Scan for the cell matching the given text and deliver its [X, Y] coordinate at center. 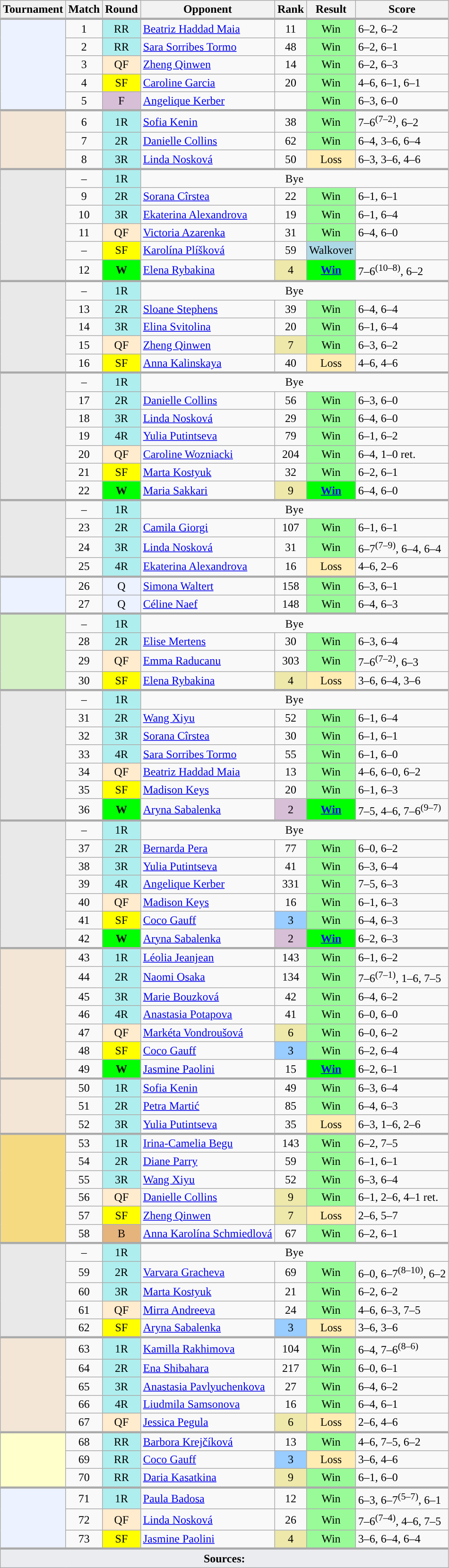
65 [84, 1386]
5 [84, 101]
6–1, 2–6, 4–1 ret. [402, 1198]
51 [84, 1106]
Victoria Azarenka [207, 233]
6–2, 6–4 [402, 1051]
Anna Kalinskaya [207, 363]
303 [290, 661]
3–6, 4–6 [402, 1460]
10 [84, 215]
Caroline Wozniacki [207, 454]
58 [84, 1234]
4–6, 7–5, 6–2 [402, 1441]
Opponent [207, 10]
66 [84, 1404]
Marie Bouzková [207, 997]
Walkover [331, 250]
57 [84, 1215]
6–0, 6–7(8–10), 6–2 [402, 1272]
Irina-Camelia Begu [207, 1143]
158 [290, 586]
54 [84, 1162]
6–4, 6–4 [402, 309]
Result [331, 10]
6–3, 1–6, 2–6 [402, 1124]
37 [84, 848]
34 [84, 772]
107 [290, 527]
60 [84, 1292]
46 [84, 1015]
23 [84, 527]
Rank [290, 10]
Markéta Vondroušová [207, 1033]
6–3, 6–2 [402, 345]
148 [290, 604]
3–6, 6–4, 6–4 [402, 1540]
73 [84, 1540]
6–7(7–9), 6–4, 6–4 [402, 547]
Caroline Garcia [207, 83]
64 [84, 1368]
Varvara Gracheva [207, 1272]
Emma Raducanu [207, 661]
72 [84, 1520]
63 [84, 1348]
Round [121, 10]
1 [84, 28]
Elina Svitolina [207, 327]
61 [84, 1310]
28 [84, 641]
3–6, 6–4, 3–6 [402, 681]
8 [84, 160]
6–4, 6–1 [402, 1404]
Anastasia Potapova [207, 1015]
Jessica Pegula [207, 1422]
43 [84, 957]
17 [84, 400]
53 [84, 1143]
Barbora Krejčíková [207, 1441]
2–6, 5–7 [402, 1215]
Daria Kasatkina [207, 1478]
Simona Waltert [207, 586]
Kamilla Rakhimova [207, 1348]
6–3, 6–1 [402, 586]
4–6, 2–6 [402, 567]
36 [84, 810]
Naomi Osaka [207, 977]
6–4, 3–6, 6–4 [402, 141]
4–6, 6–1, 6–1 [402, 83]
47 [84, 1033]
Bernarda Pera [207, 848]
4–6, 4–6 [402, 363]
45 [84, 997]
6–0, 6–1 [402, 1368]
70 [84, 1478]
7–6(10–8), 6–2 [402, 270]
33 [84, 754]
7–6(7–2), 6–2 [402, 121]
Camila Giorgi [207, 527]
44 [84, 977]
Sources: [224, 1558]
Maria Sakkari [207, 491]
F [121, 101]
Tournament [33, 10]
Anastasia Pavlyuchenkova [207, 1386]
6–0, 6–0 [402, 1015]
85 [290, 1106]
3–6, 3–6 [402, 1328]
B [121, 1234]
Karolína Plíšková [207, 250]
4–6, 6–3, 7–5 [402, 1310]
Anna Karolína Schmiedlová [207, 1234]
217 [290, 1368]
6–4, 1–0 ret. [402, 454]
Sloane Stephens [207, 309]
7–5, 4–6, 7–6(9–7) [402, 810]
204 [290, 454]
77 [290, 848]
Score [402, 10]
Mirra Andreeva [207, 1310]
Elise Mertens [207, 641]
4–6, 6–0, 6–2 [402, 772]
Match [84, 10]
68 [84, 1441]
Céline Naef [207, 604]
2–6, 4–6 [402, 1422]
6–4, 7–6(8–6) [402, 1348]
Diane Parry [207, 1162]
7–5, 6–3 [402, 884]
6–3, 6–7(5–7), 6–1 [402, 1498]
7–6(7–2), 6–3 [402, 661]
79 [290, 436]
Ena Shibahara [207, 1368]
Paula Badosa [207, 1498]
7–6(7–4), 4–6, 7–5 [402, 1520]
Léolia Jeanjean [207, 957]
104 [290, 1348]
18 [84, 418]
71 [84, 1498]
Petra Martić [207, 1106]
134 [290, 977]
6–3, 3–6, 4–6 [402, 160]
331 [290, 884]
25 [84, 567]
7–6(7–1), 1–6, 7–5 [402, 977]
Liudmila Samsonova [207, 1404]
6–2, 7–5 [402, 1143]
